Detect which cell encompasses the target text, then output its (x, y) center coordinate. 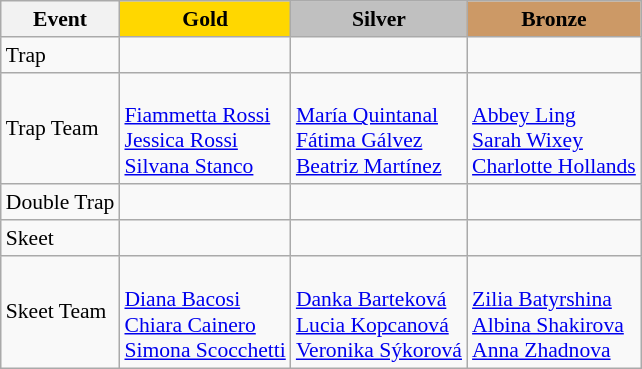
Silver (379, 19)
Bronze (554, 19)
Trap (60, 55)
Double Trap (60, 203)
Skeet (60, 238)
Gold (204, 19)
Danka BartekováLucia KopcanováVeronika Sýkorová (379, 312)
Fiammetta RossiJessica RossiSilvana Stanco (204, 128)
Abbey LingSarah WixeyCharlotte Hollands (554, 128)
Trap Team (60, 128)
Zilia BatyrshinaAlbina ShakirovaAnna Zhadnova (554, 312)
Skeet Team (60, 312)
Diana BacosiChiara CaineroSimona Scocchetti (204, 312)
Event (60, 19)
María QuintanalFátima GálvezBeatriz Martínez (379, 128)
